Find where the given text appears and provide that cell's center as (x, y) coordinate. 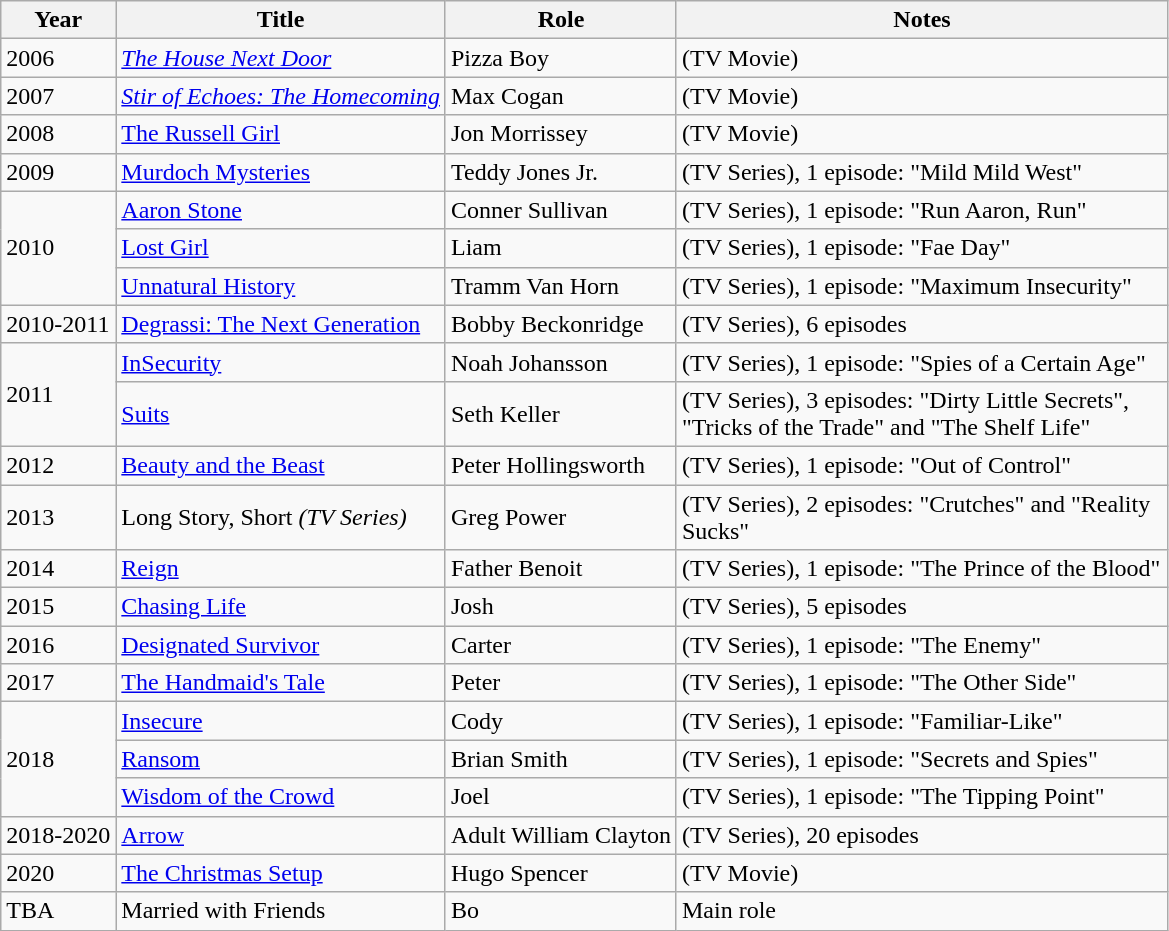
2009 (58, 172)
Greg Power (560, 516)
2018-2020 (58, 835)
(TV Series), 1 episode: "The Prince of the Blood" (922, 569)
(TV Series), 1 episode: "Secrets and Spies" (922, 759)
Role (560, 20)
(TV Series), 1 episode: "Spies of a Certain Age" (922, 362)
Josh (560, 607)
2010-2011 (58, 324)
Peter Hollingsworth (560, 465)
(TV Series), 1 episode: "Run Aaron, Run" (922, 210)
2015 (58, 607)
Notes (922, 20)
2018 (58, 759)
Jon Morrissey (560, 134)
2012 (58, 465)
2011 (58, 394)
Noah Johansson (560, 362)
(TV Series), 1 episode: "Fae Day" (922, 248)
(TV Series), 1 episode: "The Other Side" (922, 683)
Wisdom of the Crowd (281, 797)
The House Next Door (281, 58)
Seth Keller (560, 414)
Aaron Stone (281, 210)
The Christmas Setup (281, 873)
Bobby Beckonridge (560, 324)
(TV Series), 1 episode: "The Tipping Point" (922, 797)
Peter (560, 683)
(TV Series), 1 episode: "Familiar-Like" (922, 721)
Title (281, 20)
Bo (560, 911)
Designated Survivor (281, 645)
(TV Series), 3 episodes: "Dirty Little Secrets", "Tricks of the Trade" and "The Shelf Life" (922, 414)
Father Benoit (560, 569)
2010 (58, 248)
Insecure (281, 721)
Hugo Spencer (560, 873)
Lost Girl (281, 248)
(TV Series), 1 episode: "Maximum Insecurity" (922, 286)
(TV Series), 5 episodes (922, 607)
Adult William Clayton (560, 835)
Stir of Echoes: The Homecoming (281, 96)
InSecurity (281, 362)
Degrassi: The Next Generation (281, 324)
Liam (560, 248)
Reign (281, 569)
(TV Series), 1 episode: "The Enemy" (922, 645)
Long Story, Short (TV Series) (281, 516)
The Russell Girl (281, 134)
Carter (560, 645)
Year (58, 20)
Beauty and the Beast (281, 465)
Chasing Life (281, 607)
Arrow (281, 835)
Conner Sullivan (560, 210)
(TV Series), 2 episodes: "Crutches" and "Reality Sucks" (922, 516)
Tramm Van Horn (560, 286)
2007 (58, 96)
(TV Series), 6 episodes (922, 324)
Married with Friends (281, 911)
Unnatural History (281, 286)
Teddy Jones Jr. (560, 172)
Joel (560, 797)
TBA (58, 911)
(TV Series), 20 episodes (922, 835)
2020 (58, 873)
Pizza Boy (560, 58)
Suits (281, 414)
Brian Smith (560, 759)
(TV Series), 1 episode: "Mild Mild West" (922, 172)
Max Cogan (560, 96)
2006 (58, 58)
2008 (58, 134)
2016 (58, 645)
2013 (58, 516)
(TV Series), 1 episode: "Out of Control" (922, 465)
Ransom (281, 759)
Cody (560, 721)
Murdoch Mysteries (281, 172)
The Handmaid's Tale (281, 683)
Main role (922, 911)
2017 (58, 683)
2014 (58, 569)
